Locate the cell with the specified text and output its [X, Y] center coordinate. 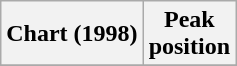
Chart (1998) [72, 34]
Peakposition [189, 34]
